Output the (X, Y) coordinate of the center of the cell containing the given text.  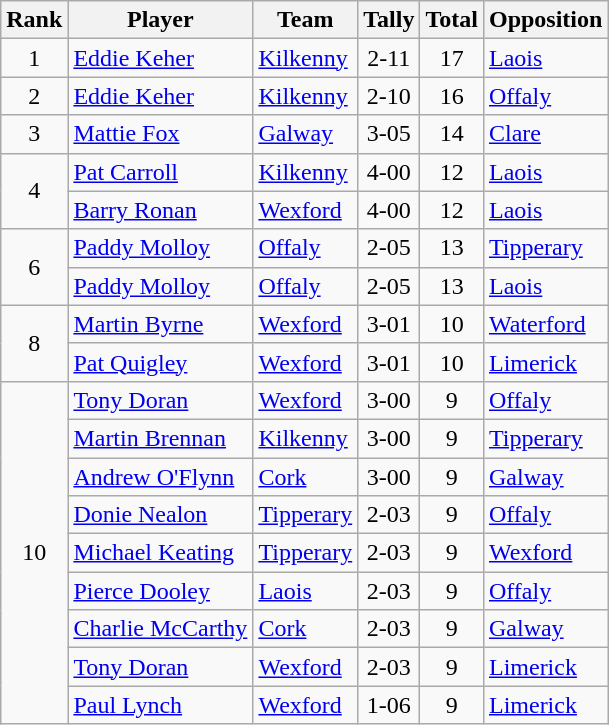
8 (34, 343)
16 (452, 96)
2-11 (389, 58)
1-06 (389, 705)
Opposition (545, 20)
Pierce Dooley (160, 591)
Martin Brennan (160, 438)
Team (306, 20)
Michael Keating (160, 553)
Pat Carroll (160, 172)
Mattie Fox (160, 134)
Clare (545, 134)
14 (452, 134)
Pat Quigley (160, 362)
Tally (389, 20)
Martin Byrne (160, 324)
Charlie McCarthy (160, 629)
Rank (34, 20)
6 (34, 267)
17 (452, 58)
1 (34, 58)
2 (34, 96)
4 (34, 191)
Andrew O'Flynn (160, 477)
Player (160, 20)
Total (452, 20)
3-05 (389, 134)
Donie Nealon (160, 515)
Waterford (545, 324)
Paul Lynch (160, 705)
Barry Ronan (160, 210)
2-10 (389, 96)
3 (34, 134)
